Return the [x, y] coordinate for the center point of the cell that contains the specified text.  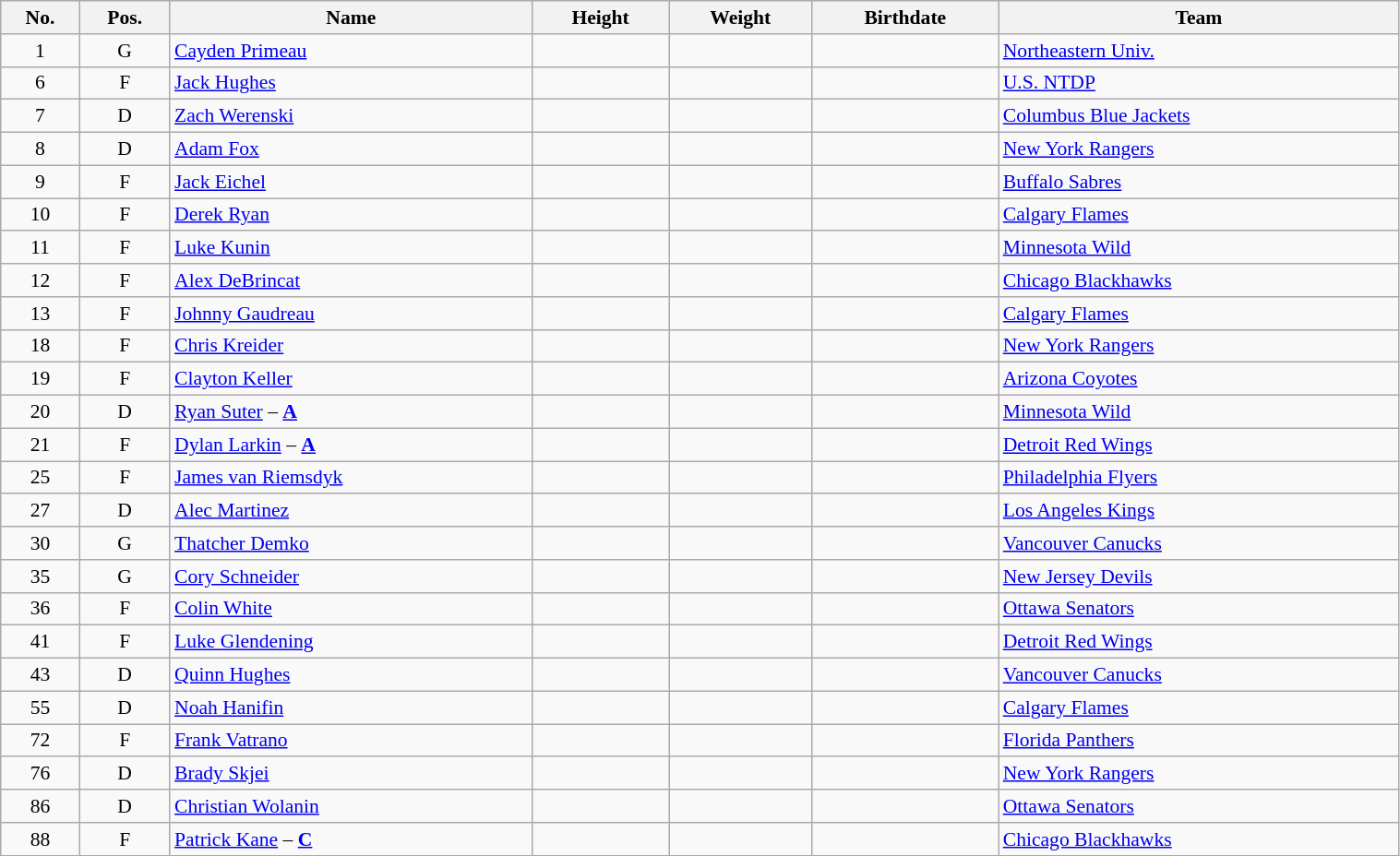
Patrick Kane – C [351, 839]
No. [41, 18]
41 [41, 642]
Ryan Suter – A [351, 412]
Columbus Blue Jackets [1199, 116]
Luke Glendening [351, 642]
Birthdate [905, 18]
Thatcher Demko [351, 543]
James van Riemsdyk [351, 478]
Cayden Primeau [351, 51]
Name [351, 18]
Johnny Gaudreau [351, 314]
Christian Wolanin [351, 806]
7 [41, 116]
35 [41, 577]
Alex DeBrincat [351, 280]
Colin White [351, 609]
Derek Ryan [351, 215]
12 [41, 280]
76 [41, 774]
8 [41, 149]
Brady Skjei [351, 774]
Team [1199, 18]
30 [41, 543]
88 [41, 839]
Philadelphia Flyers [1199, 478]
Adam Fox [351, 149]
9 [41, 182]
Quinn Hughes [351, 675]
19 [41, 379]
New Jersey Devils [1199, 577]
Noah Hanifin [351, 707]
6 [41, 83]
21 [41, 445]
18 [41, 346]
11 [41, 248]
10 [41, 215]
Chris Kreider [351, 346]
Luke Kunin [351, 248]
1 [41, 51]
25 [41, 478]
27 [41, 511]
36 [41, 609]
Weight [740, 18]
72 [41, 741]
Zach Werenski [351, 116]
U.S. NTDP [1199, 83]
20 [41, 412]
Height [601, 18]
Buffalo Sabres [1199, 182]
Arizona Coyotes [1199, 379]
13 [41, 314]
Northeastern Univ. [1199, 51]
55 [41, 707]
Jack Hughes [351, 83]
Frank Vatrano [351, 741]
43 [41, 675]
Cory Schneider [351, 577]
Jack Eichel [351, 182]
Clayton Keller [351, 379]
Alec Martinez [351, 511]
Los Angeles Kings [1199, 511]
86 [41, 806]
Pos. [125, 18]
Florida Panthers [1199, 741]
Dylan Larkin – A [351, 445]
